Search for the cell housing the specified text and yield its [X, Y] center coordinate. 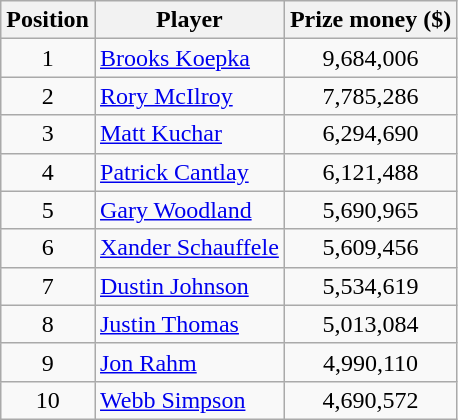
6,294,690 [370, 134]
2 [48, 96]
Patrick Cantlay [189, 172]
Dustin Johnson [189, 286]
3 [48, 134]
Matt Kuchar [189, 134]
8 [48, 324]
5 [48, 210]
5,690,965 [370, 210]
6 [48, 248]
Xander Schauffele [189, 248]
Webb Simpson [189, 400]
Justin Thomas [189, 324]
10 [48, 400]
Rory McIlroy [189, 96]
Prize money ($) [370, 20]
Gary Woodland [189, 210]
7 [48, 286]
9,684,006 [370, 58]
5,534,619 [370, 286]
6,121,488 [370, 172]
1 [48, 58]
Player [189, 20]
Brooks Koepka [189, 58]
Jon Rahm [189, 362]
5,013,084 [370, 324]
4,990,110 [370, 362]
9 [48, 362]
Position [48, 20]
4 [48, 172]
4,690,572 [370, 400]
5,609,456 [370, 248]
7,785,286 [370, 96]
